Identify which cell holds the provided text, then report its [x, y] central coordinate. 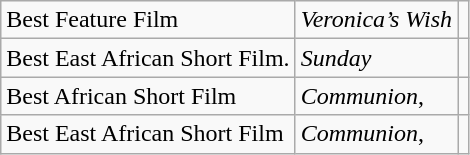
Veronica’s Wish [376, 20]
Sunday [376, 58]
Best Feature Film [148, 20]
Best East African Short Film. [148, 58]
Best East African Short Film [148, 134]
Best African Short Film [148, 96]
